From the cell containing the given text, extract its center point as (X, Y) coordinate. 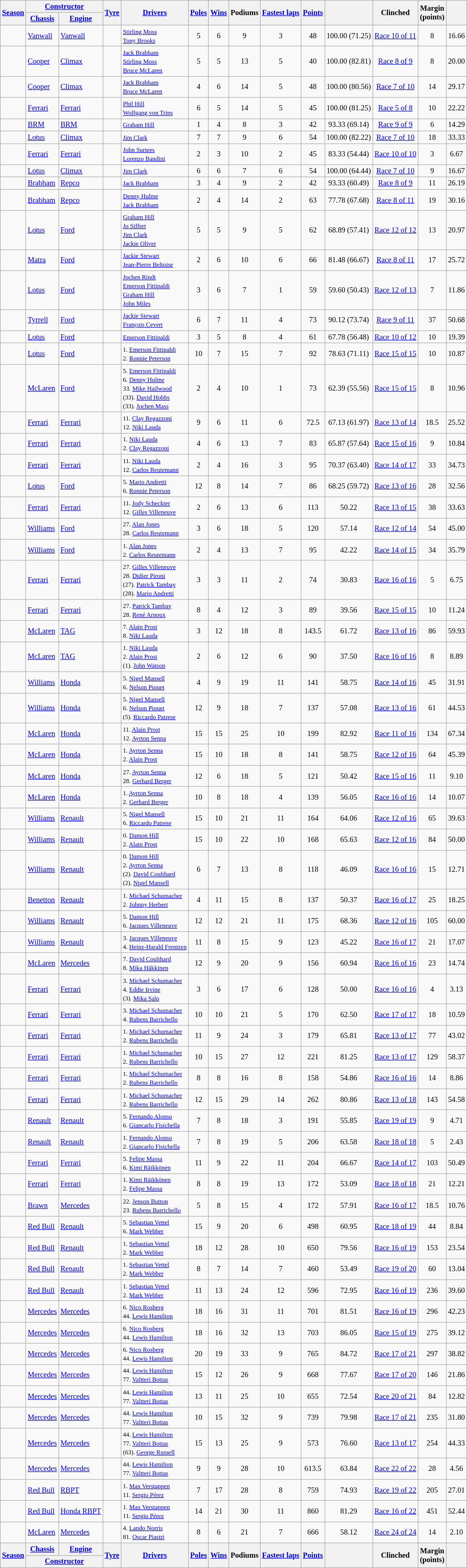
11. Niki Lauda12. Carlos Reutemann (155, 465)
103 (432, 1163)
46.09 (349, 870)
27. Gilles Villeneuve28. Didier Pironi(27). Patrick Tambay(28). Mario Andretti (155, 580)
2.43 (457, 1142)
81.29 (349, 1511)
Race 15 of 19 (395, 1333)
120 (313, 529)
1. Ayrton Senna2. Alain Prost (155, 755)
134 (432, 733)
Jackie StewartJean-Pierre Beltoise (155, 260)
5. Nigel Mansell6. Nelson Piquet (155, 682)
Benetton (42, 900)
39.63 (457, 818)
34 (432, 550)
44 (432, 1227)
90.12 (73.74) (349, 320)
76.60 (349, 1443)
78.63 (71.11) (349, 353)
204 (313, 1163)
72.54 (349, 1396)
66 (313, 260)
37.50 (349, 657)
3. Michael Schumacher4. Eddie Irvine(3). Mika Salo (155, 989)
6.75 (457, 580)
100.00 (71.25) (349, 36)
23.54 (457, 1248)
67.13 (61.97) (349, 423)
11.86 (457, 290)
79.56 (349, 1248)
129 (432, 1057)
16.67 (457, 171)
26.19 (457, 183)
12.71 (457, 870)
84.72 (349, 1354)
31 (245, 1311)
10.59 (457, 1014)
59.93 (457, 631)
1. Ayrton Senna2. Gerhard Berger (155, 797)
81.51 (349, 1311)
52.44 (457, 1511)
John SurteesLorenzo Bandini (155, 154)
81.25 (349, 1057)
81.48 (66.67) (349, 260)
40 (313, 61)
Tyrrell (42, 320)
Emerson Fittipaldi (155, 337)
31.91 (457, 682)
12.82 (457, 1396)
739 (313, 1418)
Race 9 of 9 (395, 125)
65.87 (57.64) (349, 444)
668 (313, 1375)
68.89 (57.41) (349, 230)
77.78 (67.68) (349, 200)
23 (432, 963)
8.89 (457, 657)
27. Alan Jones28. Carlos Reutemann (155, 529)
79.98 (349, 1418)
6.67 (457, 154)
1. Alan Jones2. Carlos Reutemann (155, 550)
27.01 (457, 1490)
121 (313, 776)
50.22 (349, 507)
254 (432, 1443)
Race 12 of 13 (395, 290)
100.00 (80.56) (349, 87)
Brawn (42, 1205)
7. David Coulthard8. Mika Häkkinen (155, 963)
Race 10 of 12 (395, 337)
11. Alain Prost12. Ayrton Senna (155, 733)
701 (313, 1311)
60.00 (457, 921)
5. Fernando Alonso6. Giancarlo Fisichella (155, 1121)
10.87 (457, 353)
93.33 (60.49) (349, 183)
7. Alain Prost8. Niki Lauda (155, 631)
65.81 (349, 1036)
38.82 (457, 1354)
21.86 (457, 1375)
50.37 (349, 900)
72.95 (349, 1290)
0. Damon Hill2. Ayrton Senna(2). David Coulthard(2). Nigel Mansell (155, 870)
153 (432, 1248)
67.34 (457, 733)
29.17 (457, 87)
Race 16 of 22 (395, 1511)
5. Emerson Fittipaldi6. Denny Hulme33. Mike Hailwood(33). David Hobbs(33). Jochen Mass (155, 388)
14.74 (457, 963)
45.39 (457, 755)
Race 19 of 19 (395, 1121)
32.56 (457, 486)
50.49 (457, 1163)
74 (313, 580)
2.10 (457, 1532)
63.58 (349, 1142)
5. Nigel Mansell6. Nelson Piquet(5). Riccardo Patrese (155, 708)
Race 17 of 20 (395, 1375)
27 (245, 1057)
3. Jacques Villeneuve4. Heinz-Harald Frentzen (155, 942)
Jack BrabhamBruce McLaren (155, 87)
62.39 (55.56) (349, 388)
Race 11 of 16 (395, 733)
80.86 (349, 1099)
143 (432, 1099)
50.68 (457, 320)
55.85 (349, 1121)
60 (432, 1269)
42.23 (457, 1311)
27. Patrick Tambay28. René Arnoux (155, 610)
Race 13 of 18 (395, 1099)
50.42 (349, 776)
13.04 (457, 1269)
90 (313, 657)
45.00 (457, 529)
1. Niki Lauda2. Alain Prost(1). John Watson (155, 657)
77 (432, 1036)
54.86 (349, 1078)
100.00 (82.22) (349, 137)
4. Lando Norris81. Oscar Piastri (155, 1532)
460 (313, 1269)
179 (313, 1036)
Race 18 of 19 (395, 1227)
100.00 (64.44) (349, 171)
17.07 (457, 942)
31.80 (457, 1418)
64.06 (349, 818)
170 (313, 1014)
10.96 (457, 388)
573 (313, 1443)
58.12 (349, 1532)
12.21 (457, 1184)
10.07 (457, 797)
44.33 (457, 1443)
22.22 (457, 108)
18.25 (457, 900)
655 (313, 1396)
93.33 (69.14) (349, 125)
57.08 (349, 708)
35.79 (457, 550)
156 (313, 963)
113 (313, 507)
42.22 (349, 550)
860 (313, 1511)
Denny HulmeJack Brabham (155, 200)
Race 14 of 16 (395, 682)
191 (313, 1121)
3.13 (457, 989)
Jackie StewartFrançois Cevert (155, 320)
92 (313, 353)
11.24 (457, 610)
43.02 (457, 1036)
11. Jody Scheckter12. Gilles Villeneuve (155, 507)
44.53 (457, 708)
72.5 (313, 423)
Jack BrabhamStirling MossBruce McLaren (155, 61)
83.33 (54.44) (349, 154)
66.67 (349, 1163)
60.95 (349, 1227)
297 (432, 1354)
89 (313, 610)
44. Lewis Hamilton77. Valtteri Bottas(63). George Russell (155, 1443)
77.67 (349, 1375)
3. Michael Schumacher4. Rubens Barrichello (155, 1014)
5. Sebastian Vettel6. Mark Webber (155, 1227)
Race 20 of 21 (395, 1396)
60.94 (349, 963)
64 (432, 755)
86.05 (349, 1333)
1. Kimi Räikkönen2. Felipe Massa (155, 1184)
Race 13 of 15 (395, 507)
146 (432, 1375)
Matra (42, 260)
Race 10 of 11 (395, 36)
235 (432, 1418)
30.16 (457, 200)
Graham HillJo SiffertJim ClarkJackie Oliver (155, 230)
765 (313, 1354)
11. Clay Regazzoni12. Niki Lauda (155, 423)
9.10 (457, 776)
20.97 (457, 230)
118 (313, 870)
128 (313, 989)
Phil HillWolfgang von Trips (155, 108)
8.84 (457, 1227)
5. Nigel Mansell6. Riccardo Patrese (155, 818)
5. Mario Andretti6. Ronnie Peterson (155, 486)
10.76 (457, 1205)
56.05 (349, 797)
Race 5 of 8 (395, 108)
39.56 (349, 610)
168 (313, 840)
67.78 (56.48) (349, 337)
4.71 (457, 1121)
14.29 (457, 125)
63 (313, 200)
4.56 (457, 1469)
54.58 (457, 1099)
58.37 (457, 1057)
53.49 (349, 1269)
Stirling MossTony Brooks (155, 36)
666 (313, 1532)
38 (432, 507)
105 (432, 921)
221 (313, 1057)
Race 13 of 14 (395, 423)
650 (313, 1248)
1. Emerson Fittipaldi2. Ronnie Peterson (155, 353)
68.36 (349, 921)
613.5 (313, 1469)
1. Niki Lauda2. Clay Regazzoni (155, 444)
Race 22 of 22 (395, 1469)
759 (313, 1490)
33.33 (457, 137)
100.00 (81.25) (349, 108)
25.72 (457, 260)
498 (313, 1227)
62.50 (349, 1014)
34.73 (457, 465)
206 (313, 1142)
68.25 (59.72) (349, 486)
30 (245, 1511)
20.00 (457, 61)
26 (245, 1375)
Jack Brabham (155, 183)
296 (432, 1311)
61.72 (349, 631)
Race 9 of 11 (395, 320)
Jochen RindtEmerson FittipaldiGraham HillJohn Miles (155, 290)
30.83 (349, 580)
70.37 (63.40) (349, 465)
8.86 (457, 1078)
199 (313, 733)
10.84 (457, 444)
25.52 (457, 423)
164 (313, 818)
596 (313, 1290)
Race 19 of 22 (395, 1490)
Graham Hill (155, 125)
39.12 (457, 1333)
83 (313, 444)
143.5 (313, 631)
57.14 (349, 529)
1. Fernando Alonso2. Giancarlo Fisichella (155, 1142)
22. Jenson Button23. Rubens Barrichello (155, 1205)
262 (313, 1099)
100.00 (82.81) (349, 61)
158 (313, 1078)
Race 12 of 12 (395, 230)
703 (313, 1333)
Race 17 of 17 (395, 1014)
57.91 (349, 1205)
0. Damon Hill2. Alain Prost (155, 840)
19.39 (457, 337)
62 (313, 230)
16.66 (457, 36)
33.63 (457, 507)
74.93 (349, 1490)
RBPT (81, 1490)
1. Michael Schumacher2. Johnny Herbert (155, 900)
82.92 (349, 733)
63.84 (349, 1469)
Race 12 of 14 (395, 529)
65 (432, 818)
175 (313, 921)
5. Damon Hill6. Jacques Villeneuve (155, 921)
205 (432, 1490)
59 (313, 290)
236 (432, 1290)
29 (245, 1099)
5. Felipe Massa6. Kimi Räikkönen (155, 1163)
53.09 (349, 1184)
39.60 (457, 1290)
451 (432, 1511)
27. Ayrton Senna28. Gerhard Berger (155, 776)
65.63 (349, 840)
275 (432, 1333)
Race 10 of 10 (395, 154)
139 (313, 797)
Race 24 of 24 (395, 1532)
59.60 (50.43) (349, 290)
45.22 (349, 942)
Race 19 of 20 (395, 1269)
Race 14 of 15 (395, 550)
Honda RBPT (81, 1511)
123 (313, 942)
37 (432, 320)
